Extract the (x, y) coordinate from the center of the cell holding the provided text.  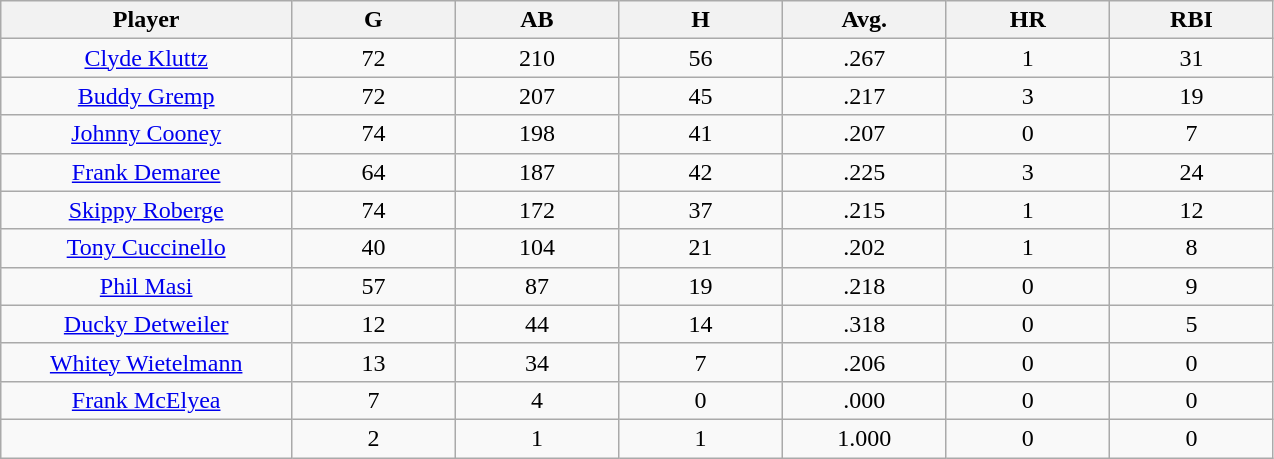
172 (537, 210)
RBI (1192, 20)
104 (537, 248)
Frank Demaree (146, 172)
Johnny Cooney (146, 134)
56 (701, 58)
64 (374, 172)
.215 (864, 210)
.318 (864, 324)
.225 (864, 172)
.217 (864, 96)
.000 (864, 400)
42 (701, 172)
Phil Masi (146, 286)
41 (701, 134)
57 (374, 286)
Ducky Detweiler (146, 324)
40 (374, 248)
.218 (864, 286)
Tony Cuccinello (146, 248)
.207 (864, 134)
2 (374, 438)
Whitey Wietelmann (146, 362)
1.000 (864, 438)
14 (701, 324)
Avg. (864, 20)
AB (537, 20)
9 (1192, 286)
198 (537, 134)
Clyde Kluttz (146, 58)
.202 (864, 248)
Buddy Gremp (146, 96)
H (701, 20)
87 (537, 286)
5 (1192, 324)
45 (701, 96)
187 (537, 172)
210 (537, 58)
HR (1028, 20)
24 (1192, 172)
G (374, 20)
207 (537, 96)
Frank McElyea (146, 400)
31 (1192, 58)
Player (146, 20)
4 (537, 400)
44 (537, 324)
21 (701, 248)
34 (537, 362)
.267 (864, 58)
8 (1192, 248)
.206 (864, 362)
13 (374, 362)
37 (701, 210)
Skippy Roberge (146, 210)
